Return the (x, y) coordinate for the center point of the cell that contains the specified text.  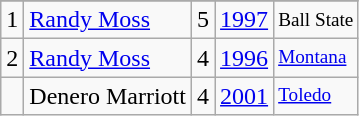
5 (202, 20)
Toledo (316, 96)
1997 (244, 20)
2001 (244, 96)
Montana (316, 58)
Ball State (316, 20)
2 (12, 58)
Denero Marriott (108, 96)
1 (12, 20)
1996 (244, 58)
